Identify which cell holds the provided text, then report its [X, Y] central coordinate. 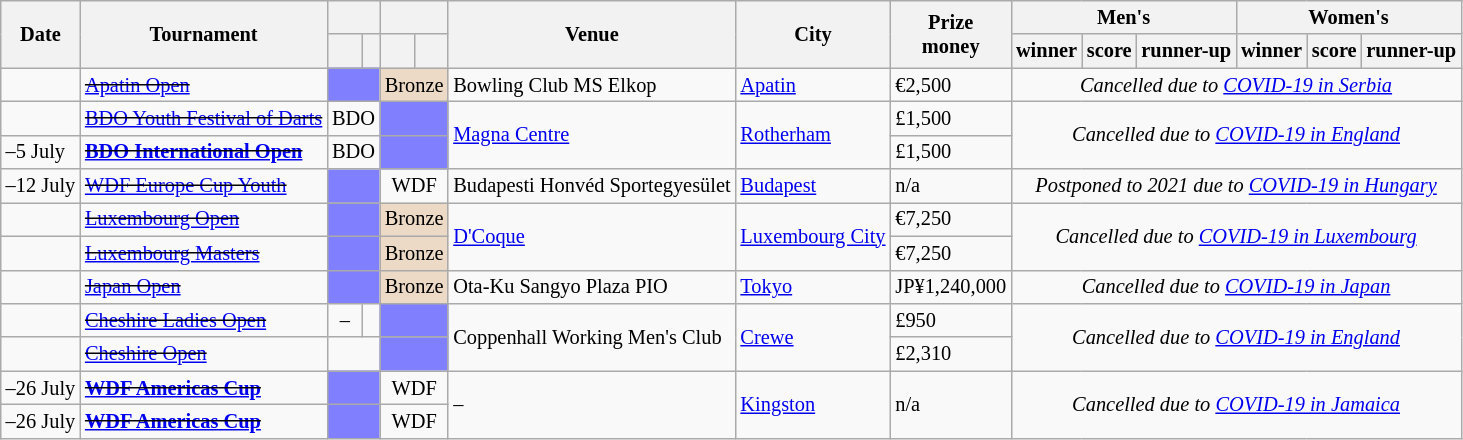
–12 July [40, 186]
Cancelled due to COVID-19 in Luxembourg [1236, 236]
BDO International Open [204, 152]
Prizemoney [950, 34]
Crewe [814, 336]
Men's [1124, 17]
BDO Youth Festival of Darts [204, 118]
Rotherham [814, 134]
Cancelled due to COVID-19 in Serbia [1236, 85]
€2,500 [950, 85]
D'Coque [592, 236]
Tournament [204, 34]
Budapesti Honvéd Sportegyesület [592, 186]
Apatin Open [204, 85]
Postponed to 2021 due to COVID-19 in Hungary [1236, 186]
£2,310 [950, 354]
JP¥1,240,000 [950, 287]
Kingston [814, 404]
City [814, 34]
Luxembourg City [814, 236]
Cancelled due to COVID-19 in Japan [1236, 287]
Budapest [814, 186]
–5 July [40, 152]
Ota-Ku Sangyo Plaza PIO [592, 287]
Bowling Club MS Elkop [592, 85]
Luxembourg Open [204, 219]
Cheshire Open [204, 354]
Women's [1348, 17]
Date [40, 34]
Luxembourg Masters [204, 253]
Venue [592, 34]
Magna Centre [592, 134]
Japan Open [204, 287]
Cheshire Ladies Open [204, 320]
Cancelled due to COVID-19 in Jamaica [1236, 404]
Coppenhall Working Men's Club [592, 336]
WDF Europe Cup Youth [204, 186]
Tokyo [814, 287]
Apatin [814, 85]
£950 [950, 320]
